Capture the cell that displays the provided text and extract its [X, Y] central coordinate. 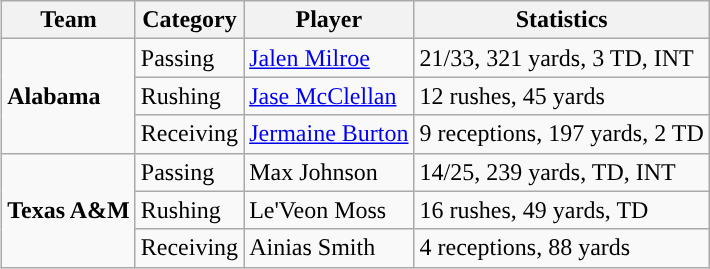
4 receptions, 88 yards [562, 248]
12 rushes, 45 yards [562, 96]
Team [69, 20]
Statistics [562, 20]
Le'Veon Moss [329, 210]
Max Johnson [329, 172]
Alabama [69, 96]
Jermaine Burton [329, 134]
Jalen Milroe [329, 58]
Jase McClellan [329, 96]
Player [329, 20]
21/33, 321 yards, 3 TD, INT [562, 58]
Category [189, 20]
14/25, 239 yards, TD, INT [562, 172]
Texas A&M [69, 210]
Ainias Smith [329, 248]
16 rushes, 49 yards, TD [562, 210]
9 receptions, 197 yards, 2 TD [562, 134]
